Pinpoint the cell where the given text exists, returning its [X, Y] midpoint coordinate. 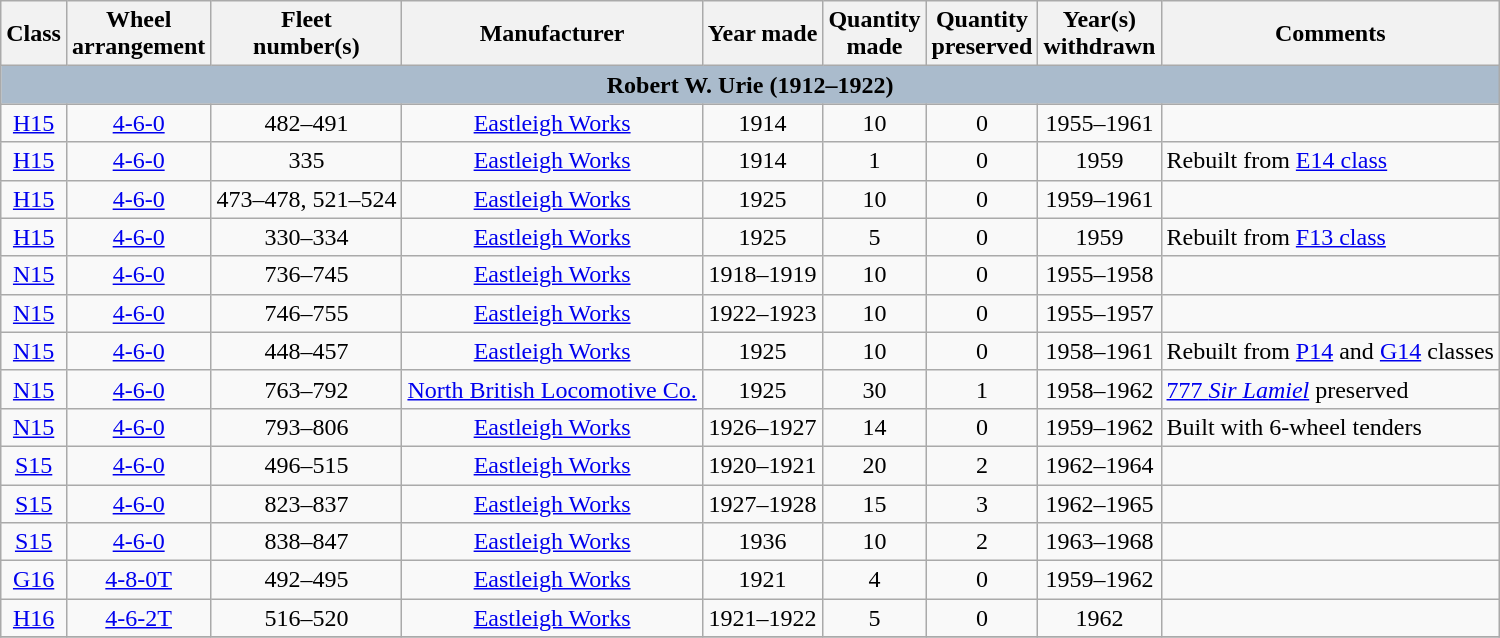
1955–1961 [1100, 123]
Year made [762, 34]
1936 [762, 542]
746–755 [306, 313]
Quantitypreserved [982, 34]
1955–1958 [1100, 275]
Quantitymade [874, 34]
4-6-2T [138, 618]
1922–1923 [762, 313]
30 [874, 389]
335 [306, 161]
20 [874, 465]
Manufacturer [552, 34]
516–520 [306, 618]
4-8-0T [138, 580]
Rebuilt from P14 and G14 classes [1330, 351]
1918–1919 [762, 275]
330–334 [306, 237]
1921–1922 [762, 618]
1921 [762, 580]
H16 [34, 618]
1958–1962 [1100, 389]
496–515 [306, 465]
Built with 6-wheel tenders [1330, 427]
Class [34, 34]
482–491 [306, 123]
1962 [1100, 618]
1958–1961 [1100, 351]
Wheelarrangement [138, 34]
1962–1965 [1100, 503]
1926–1927 [762, 427]
1920–1921 [762, 465]
1927–1928 [762, 503]
492–495 [306, 580]
14 [874, 427]
Rebuilt from E14 class [1330, 161]
448–457 [306, 351]
3 [982, 503]
473–478, 521–524 [306, 199]
15 [874, 503]
777 Sir Lamiel preserved [1330, 389]
838–847 [306, 542]
1962–1964 [1100, 465]
North British Locomotive Co. [552, 389]
1959–1961 [1100, 199]
Robert W. Urie (1912–1922) [750, 85]
Comments [1330, 34]
823–837 [306, 503]
Year(s)withdrawn [1100, 34]
793–806 [306, 427]
736–745 [306, 275]
763–792 [306, 389]
4 [874, 580]
Rebuilt from F13 class [1330, 237]
1955–1957 [1100, 313]
G16 [34, 580]
1963–1968 [1100, 542]
Fleetnumber(s) [306, 34]
